Output the [x, y] coordinate of the center of the cell containing the given text.  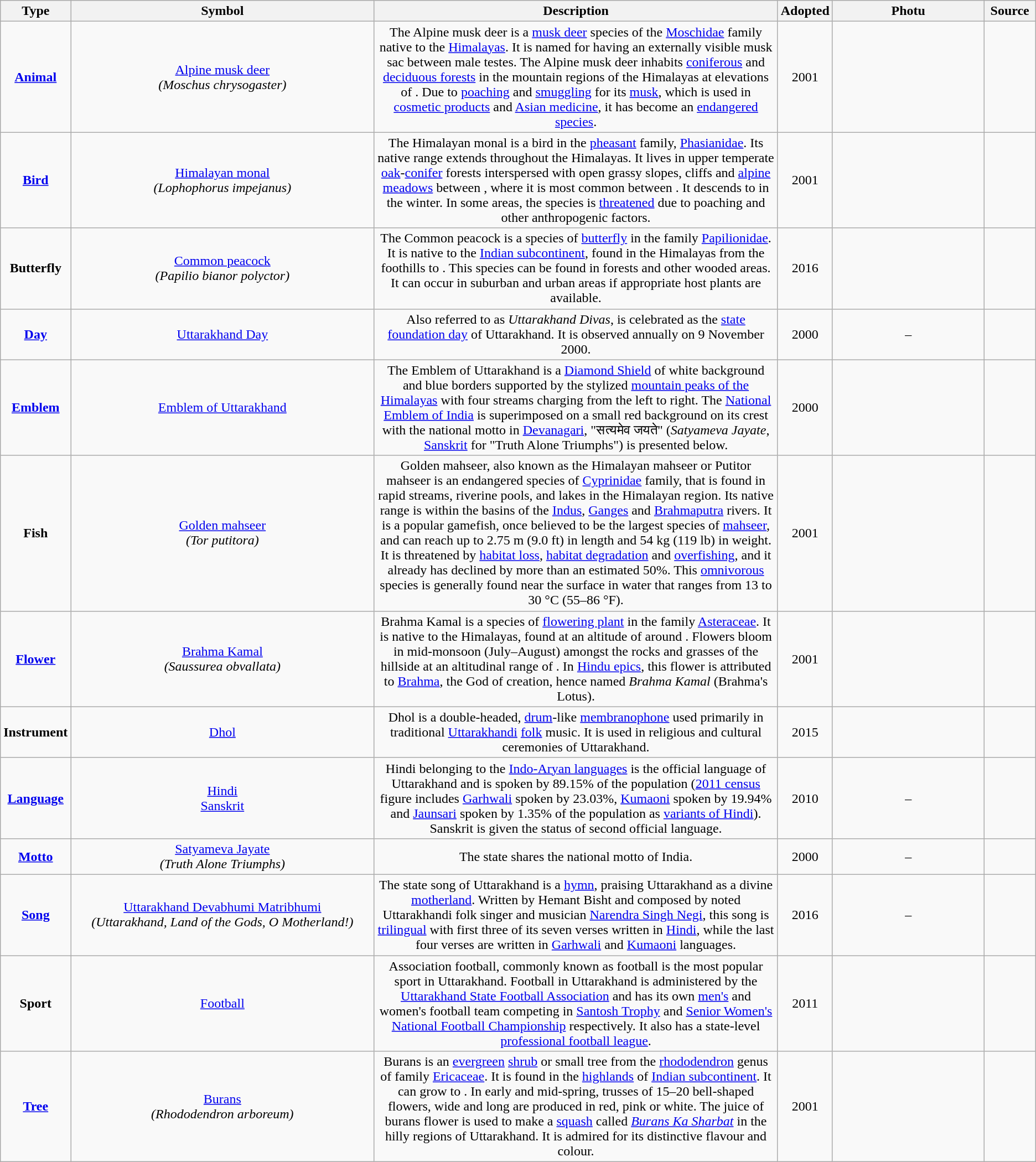
Symbol [222, 11]
Tree [35, 1107]
HindiSanskrit [222, 798]
Dhol [222, 732]
Bird [35, 180]
Type [35, 11]
Emblem of Uttarakhand [222, 407]
Flower [35, 658]
Description [576, 11]
2011 [805, 1003]
Photu [908, 11]
Also referred to as Uttarakhand Divas, is celebrated as the state foundation day of Uttarakhand. It is observed annually on 9 November 2000. [576, 334]
Instrument [35, 732]
Himalayan monal(Lophophorus impejanus) [222, 180]
Day [35, 334]
Language [35, 798]
Adopted [805, 11]
2015 [805, 732]
Uttarakhand Day [222, 334]
Song [35, 915]
The state shares the national motto of India. [576, 857]
2010 [805, 798]
Motto [35, 857]
Alpine musk deer(Moschus chrysogaster) [222, 77]
Animal [35, 77]
Fish [35, 533]
Emblem [35, 407]
Sport [35, 1003]
Butterfly [35, 268]
Golden mahseer(Tor putitora) [222, 533]
Satyameva Jayate(Truth Alone Triumphs) [222, 857]
Uttarakhand Devabhumi Matribhumi(Uttarakhand, Land of the Gods, O Motherland!) [222, 915]
Football [222, 1003]
Burans(Rhododendron arboreum) [222, 1107]
Source [1009, 11]
Brahma Kamal(Saussurea obvallata) [222, 658]
Common peacock(Papilio bianor polyctor) [222, 268]
